From the cell containing the given text, extract its center point as (x, y) coordinate. 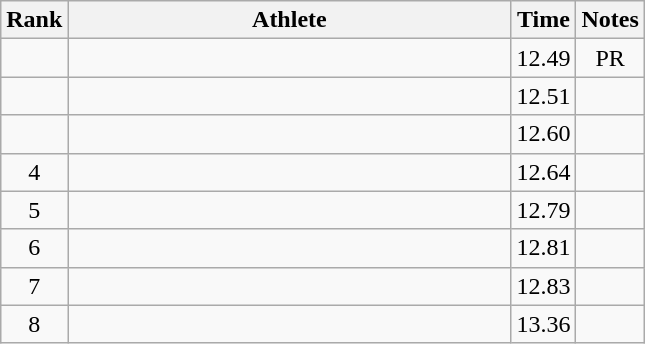
5 (34, 210)
12.83 (544, 286)
8 (34, 324)
12.79 (544, 210)
PR (610, 58)
4 (34, 172)
12.60 (544, 134)
13.36 (544, 324)
Rank (34, 20)
12.51 (544, 96)
12.81 (544, 248)
Athlete (290, 20)
Notes (610, 20)
12.64 (544, 172)
7 (34, 286)
12.49 (544, 58)
6 (34, 248)
Time (544, 20)
